Detect which cell encompasses the target text, then output its (x, y) center coordinate. 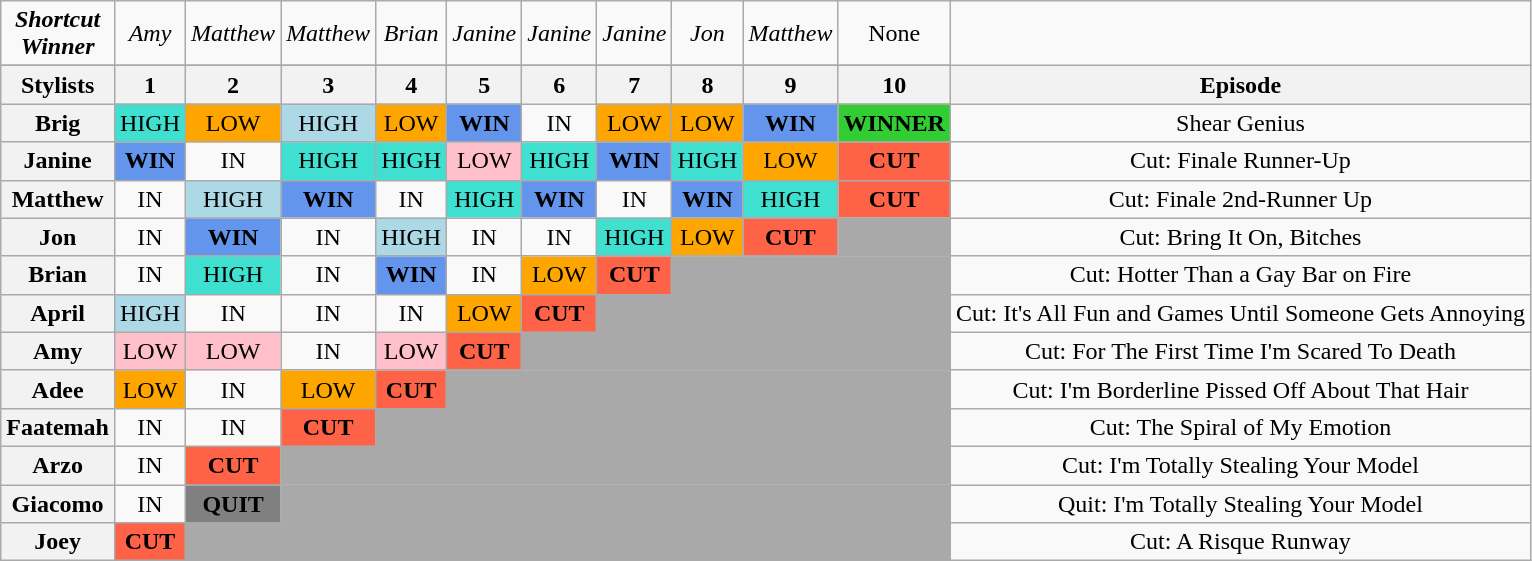
Cut: It's All Fun and Games Until Someone Gets Annoying (1240, 313)
Cut: Hotter Than a Gay Bar on Fire (1240, 275)
Quit: I'm Totally Stealing Your Model (1240, 503)
Cut: For The First Time I'm Scared To Death (1240, 351)
Cut: Finale 2nd-Runner Up (1240, 199)
Cut: Finale Runner-Up (1240, 161)
3 (328, 85)
QUIT (234, 503)
Brig (58, 123)
Cut: I'm Totally Stealing Your Model (1240, 465)
7 (634, 85)
Shear Genius (1240, 123)
Joey (58, 542)
2 (234, 85)
1 (150, 85)
Stylists (58, 85)
6 (560, 85)
5 (484, 85)
4 (412, 85)
WINNER (894, 123)
Cut: Bring It On, Bitches (1240, 237)
Faatemah (58, 427)
Episode (1240, 85)
April (58, 313)
ShortcutWinner (58, 34)
9 (790, 85)
Adee (58, 389)
10 (894, 85)
Cut: A Risque Runway (1240, 542)
Cut: I'm Borderline Pissed Off About That Hair (1240, 389)
Cut: The Spiral of My Emotion (1240, 427)
Arzo (58, 465)
8 (708, 85)
None (894, 34)
Giacomo (58, 503)
